Return (x, y) of the center of cell containing provided text 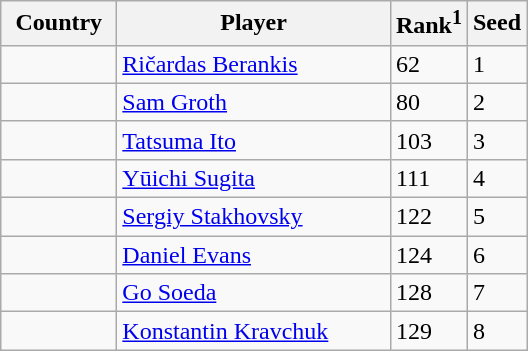
122 (428, 217)
7 (496, 293)
111 (428, 178)
2 (496, 102)
Sam Groth (254, 102)
Daniel Evans (254, 255)
103 (428, 140)
Ričardas Berankis (254, 64)
Go Soeda (254, 293)
4 (496, 178)
Country (59, 24)
Seed (496, 24)
Tatsuma Ito (254, 140)
8 (496, 331)
128 (428, 293)
3 (496, 140)
1 (496, 64)
124 (428, 255)
5 (496, 217)
Yūichi Sugita (254, 178)
Rank1 (428, 24)
129 (428, 331)
Konstantin Kravchuk (254, 331)
6 (496, 255)
80 (428, 102)
Player (254, 24)
62 (428, 64)
Sergiy Stakhovsky (254, 217)
